Output the (x, y) coordinate of the center of the cell containing the given text.  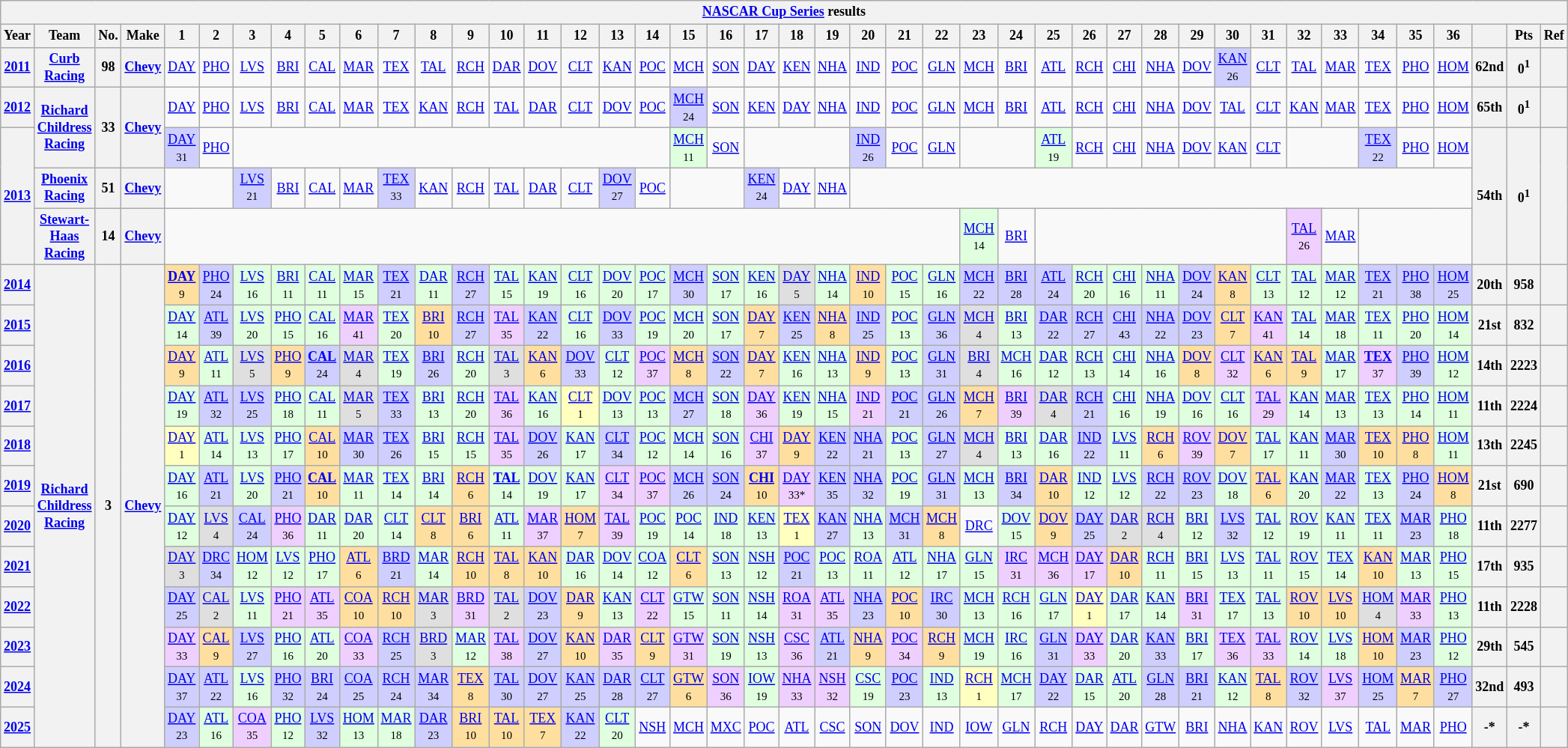
PHO39 (1416, 365)
KEN13 (762, 526)
TAL33 (1268, 647)
Curb Racing (64, 67)
KAN13 (617, 606)
RCH22 (1161, 486)
PHO8 (1416, 446)
11 (543, 36)
PHO16 (288, 647)
PHO36 (288, 526)
15 (689, 36)
ROV (1304, 727)
LVS25 (252, 406)
DAR4 (1054, 406)
COA33 (358, 647)
DOV19 (543, 486)
ROV23 (1197, 486)
ATL19 (1054, 148)
MCH19 (979, 647)
DAR35 (617, 647)
COA12 (653, 567)
23 (979, 36)
54th (1490, 196)
TAL15 (506, 285)
HOM13 (358, 727)
KAN16 (543, 406)
KAN26 (1233, 67)
KAN20 (1304, 486)
TEX1 (797, 526)
HOM8 (1453, 486)
TEX26 (396, 446)
ATL39 (216, 326)
KEN25 (797, 326)
DOV20 (617, 285)
IRC16 (1016, 647)
NHA16 (1161, 365)
TAL17 (1268, 446)
MCH17 (1016, 687)
20 (868, 36)
CSC (833, 727)
CLT6 (689, 567)
LVS5 (252, 365)
TEX19 (396, 365)
GLN17 (1054, 606)
CLT27 (653, 687)
SON18 (726, 406)
NHA11 (1161, 285)
COA25 (358, 687)
CLT12 (617, 365)
MAR3 (434, 606)
PHO9 (288, 365)
DOV7 (1233, 446)
DAY12 (182, 526)
DAR15 (1090, 687)
TEX22 (1378, 148)
RCH11 (1161, 567)
BRI24 (322, 687)
POC34 (905, 647)
RCH13 (1090, 365)
CLT1 (581, 406)
NSH12 (762, 567)
PHO13 (1453, 606)
2019 (18, 486)
2012 (18, 108)
ROV15 (1304, 567)
TAL29 (1268, 406)
TAL38 (506, 647)
29th (1490, 647)
NHA14 (833, 285)
CSC19 (868, 687)
MCH11 (689, 148)
HOM4 (1378, 606)
BRI28 (1016, 285)
36 (1453, 36)
DAY23 (182, 727)
MAR34 (434, 687)
NHA17 (942, 567)
5 (322, 36)
Stewart-Haas Racing (64, 237)
Phoenix Racing (64, 188)
ATL14 (216, 446)
GLN28 (1161, 687)
MAR33 (1416, 606)
NHA8 (833, 326)
18 (797, 36)
NSH14 (762, 606)
COA35 (252, 727)
30 (1233, 36)
CHI43 (1125, 326)
MAR41 (358, 326)
2223 (1525, 365)
DAY36 (762, 406)
PHO20 (1416, 326)
CAL9 (216, 647)
KAN25 (581, 687)
POC12 (653, 446)
DOV14 (617, 567)
2024 (18, 687)
IRC31 (1016, 567)
ATL32 (216, 406)
19 (833, 36)
2 (216, 36)
GTW (1161, 727)
DOV24 (1197, 285)
KEN22 (833, 446)
2011 (18, 67)
BRI6 (471, 526)
NHA23 (868, 606)
NSH (653, 727)
TEX10 (1378, 446)
IOW (979, 727)
2245 (1525, 446)
26 (1090, 36)
IND10 (868, 285)
KEN24 (762, 188)
GLN26 (942, 406)
TAL3 (506, 365)
32nd (1490, 687)
RCH16 (1016, 606)
IND21 (868, 406)
BRI34 (1016, 486)
PHO14 (1416, 406)
GLN36 (942, 326)
BRI31 (1197, 606)
1 (182, 36)
SON13 (726, 567)
LVS21 (252, 188)
CLT14 (396, 526)
MAR5 (358, 406)
62nd (1490, 67)
IND22 (1090, 446)
MCH7 (979, 406)
TAL30 (506, 687)
TEX17 (1233, 606)
TAL11 (1268, 567)
BRI12 (1197, 526)
NHA15 (833, 406)
GLN15 (979, 567)
HOM10 (1378, 647)
NSH32 (833, 687)
DAR2 (1125, 526)
SON19 (726, 647)
RCH1 (979, 687)
Year (18, 36)
LVS18 (1340, 647)
DOV26 (543, 446)
NHA19 (1161, 406)
DAR12 (1054, 365)
MCH26 (689, 486)
HOM14 (1453, 326)
TEX36 (1233, 647)
DAR9 (581, 606)
DAR28 (617, 687)
GTW15 (689, 606)
KAN8 (1233, 285)
GLN27 (942, 446)
TAL26 (1304, 237)
DAY37 (182, 687)
IOW19 (762, 687)
No. (108, 36)
ATL22 (216, 687)
NHA22 (1161, 326)
CLT20 (617, 727)
Ref (1554, 36)
MCH22 (979, 285)
BRD3 (434, 647)
CLT13 (1268, 285)
BRI39 (1016, 406)
ROV19 (1304, 526)
ROA11 (868, 567)
SON36 (726, 687)
ATL12 (905, 567)
BRI26 (434, 365)
BRI11 (288, 285)
POC23 (905, 687)
17th (1490, 567)
NHA9 (868, 647)
TEX37 (1378, 365)
MAR37 (543, 526)
RCH4 (1161, 526)
31 (1268, 36)
2224 (1525, 406)
TAL2 (506, 606)
TEX8 (471, 687)
DRC (979, 526)
65th (1490, 108)
BRI21 (1197, 687)
ATL6 (358, 567)
MCH31 (905, 526)
CLT32 (1233, 365)
DOV15 (1016, 526)
2016 (18, 365)
MAR14 (434, 567)
20th (1490, 285)
MAR15 (358, 285)
TAL6 (1268, 486)
KAN41 (1268, 326)
2277 (1525, 526)
MCH20 (689, 326)
DAY31 (182, 148)
LVS4 (216, 526)
13th (1490, 446)
POC14 (689, 526)
TAL36 (506, 406)
TAL10 (506, 727)
TEX20 (396, 326)
MCH36 (1054, 567)
DAR22 (1054, 326)
TAL39 (617, 526)
2023 (18, 647)
21 (905, 36)
CSC36 (797, 647)
4 (288, 36)
MCH27 (689, 406)
14th (1490, 365)
GLN16 (942, 285)
493 (1525, 687)
935 (1525, 567)
DAY19 (182, 406)
12 (581, 36)
832 (1525, 326)
2014 (18, 285)
ROV14 (1304, 647)
KAN33 (1161, 647)
DOV16 (1197, 406)
TAL9 (1304, 365)
IND12 (1090, 486)
27 (1125, 36)
POC10 (905, 606)
13 (617, 36)
RCH21 (1090, 406)
22 (942, 36)
MAR22 (1340, 486)
CHI14 (1125, 365)
KAN12 (1233, 687)
DAY3 (182, 567)
CLT9 (653, 647)
2018 (18, 446)
DAR17 (1125, 606)
17 (762, 36)
545 (1525, 647)
MAR7 (1416, 687)
DOV18 (1233, 486)
KEN19 (797, 406)
DOV13 (617, 406)
LVS37 (1340, 687)
RCH24 (396, 687)
IND26 (868, 148)
PHO32 (288, 687)
SON22 (726, 365)
DAY16 (182, 486)
TEX7 (543, 727)
ROV32 (1304, 687)
DAY17 (1090, 567)
MCH16 (1016, 365)
ROV39 (1197, 446)
NASCAR Cup Series results (784, 12)
IND13 (942, 687)
51 (108, 188)
BRI17 (1197, 647)
CLT22 (653, 606)
ROV10 (1304, 606)
IND9 (868, 365)
MAR17 (1340, 365)
DAY5 (797, 285)
34 (1378, 36)
IRC30 (942, 606)
BRI14 (434, 486)
BRD21 (396, 567)
35 (1416, 36)
6 (358, 36)
2021 (18, 567)
DAY22 (1054, 687)
DAY33* (797, 486)
RCH9 (942, 647)
DOV8 (1197, 365)
MAR11 (358, 486)
8 (434, 36)
NHA33 (797, 687)
CHI10 (762, 486)
32 (1304, 36)
2025 (18, 727)
28 (1161, 36)
2228 (1525, 606)
Make (143, 36)
DAY14 (182, 326)
SON11 (726, 606)
SON24 (726, 486)
MXC (726, 727)
BRI4 (979, 365)
NHA32 (868, 486)
2015 (18, 326)
CLT7 (1233, 326)
690 (1525, 486)
MAR4 (358, 365)
IND25 (868, 326)
GTW6 (689, 687)
COA10 (358, 606)
BRD31 (471, 606)
CLT8 (434, 526)
TAL13 (1268, 606)
CAL2 (216, 606)
16 (726, 36)
LVS27 (252, 647)
KAN19 (543, 285)
DRC34 (216, 567)
Pts (1525, 36)
NHA21 (868, 446)
PHO38 (1416, 285)
DAR23 (434, 727)
7 (396, 36)
KAN27 (833, 526)
958 (1525, 285)
ATL24 (1054, 285)
2022 (18, 606)
CAL16 (322, 326)
10 (506, 36)
SON16 (726, 446)
NSH13 (762, 647)
DOV9 (1054, 526)
CHI37 (762, 446)
IND18 (726, 526)
PHO27 (1453, 687)
RCH15 (471, 446)
Team (64, 36)
HOM7 (581, 526)
GTW31 (689, 647)
ATL16 (216, 727)
9 (471, 36)
ROA31 (797, 606)
2017 (18, 406)
LVS10 (1340, 606)
24 (1016, 36)
MCH30 (689, 285)
25 (1054, 36)
2013 (18, 196)
2020 (18, 526)
POC15 (905, 285)
MCH24 (689, 108)
POC17 (653, 285)
KEN35 (833, 486)
RCH25 (396, 647)
29 (1197, 36)
98 (108, 67)
